Provide the (x, y) coordinate of the cell's center where the given text is located.  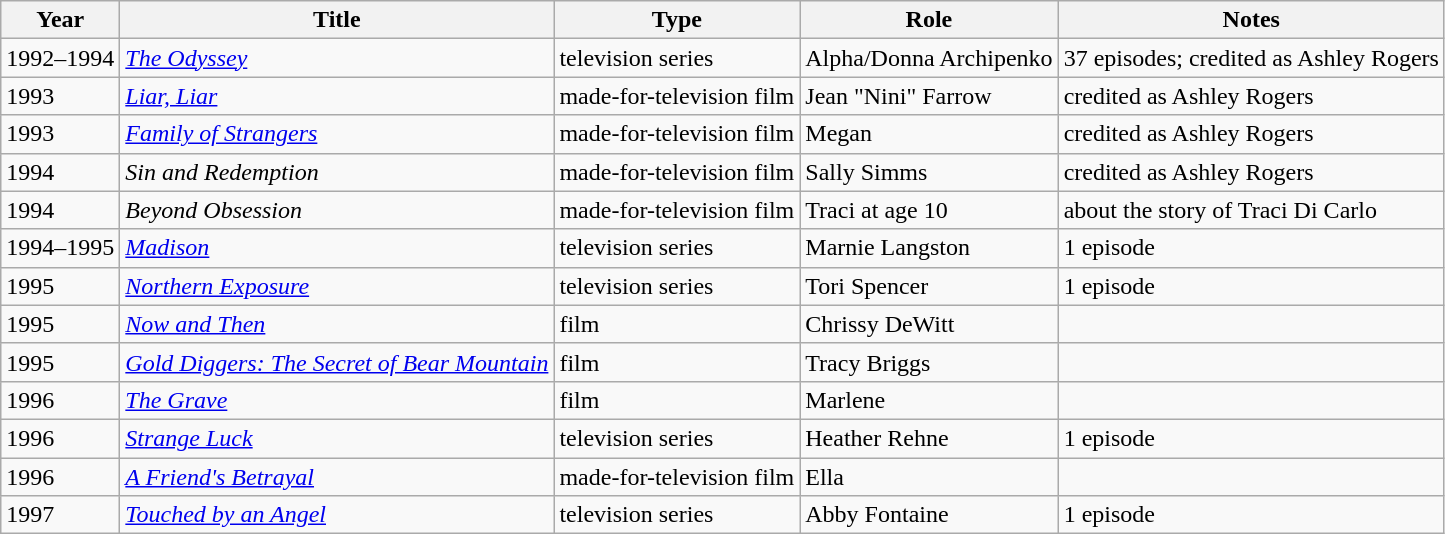
Gold Diggers: The Secret of Bear Mountain (337, 362)
Beyond Obsession (337, 210)
Jean "Nini" Farrow (929, 96)
Marlene (929, 400)
Sally Simms (929, 172)
Liar, Liar (337, 96)
The Grave (337, 400)
Ella (929, 477)
Touched by an Angel (337, 515)
37 episodes; credited as Ashley Rogers (1251, 58)
A Friend's Betrayal (337, 477)
Traci at age 10 (929, 210)
Family of Strangers (337, 134)
Tracy Briggs (929, 362)
1992–1994 (60, 58)
1994–1995 (60, 248)
Year (60, 20)
The Odyssey (337, 58)
Title (337, 20)
Type (677, 20)
Chrissy DeWitt (929, 324)
about the story of Traci Di Carlo (1251, 210)
Strange Luck (337, 438)
Tori Spencer (929, 286)
Heather Rehne (929, 438)
Sin and Redemption (337, 172)
Abby Fontaine (929, 515)
Northern Exposure (337, 286)
Marnie Langston (929, 248)
1997 (60, 515)
Madison (337, 248)
Notes (1251, 20)
Megan (929, 134)
Role (929, 20)
Now and Then (337, 324)
Alpha/Donna Archipenko (929, 58)
